Locate the cell with the specified text and output its (X, Y) center coordinate. 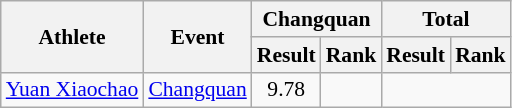
9.78 (286, 90)
Yuan Xiaochao (72, 90)
Total (446, 19)
Event (197, 36)
Athlete (72, 36)
